Detect which cell encompasses the target text, then output its (X, Y) center coordinate. 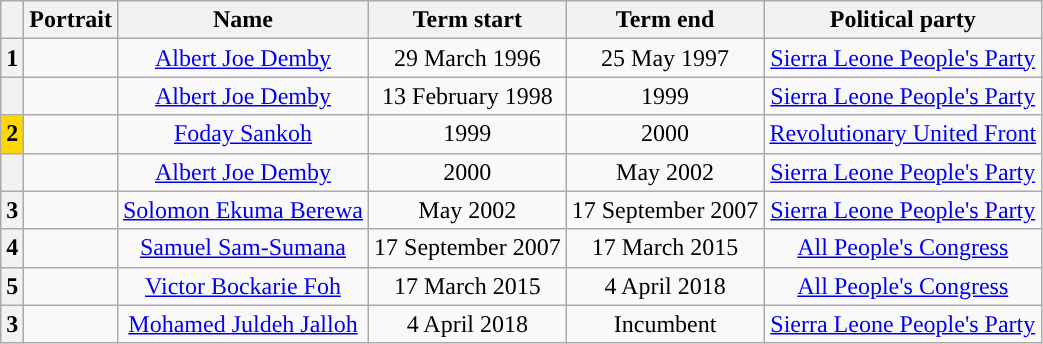
Mohamed Juldeh Jalloh (242, 324)
29 March 1996 (468, 58)
Political party (903, 20)
Solomon Ekuma Berewa (242, 210)
Victor Bockarie Foh (242, 286)
Incumbent (665, 324)
25 May 1997 (665, 58)
Samuel Sam-Sumana (242, 248)
1 (12, 58)
Revolutionary United Front (903, 134)
Term end (665, 20)
Name (242, 20)
Foday Sankoh (242, 134)
2 (12, 134)
Portrait (71, 20)
5 (12, 286)
4 (12, 248)
13 February 1998 (468, 96)
Term start (468, 20)
